Detect which cell encompasses the target text, then output its (x, y) center coordinate. 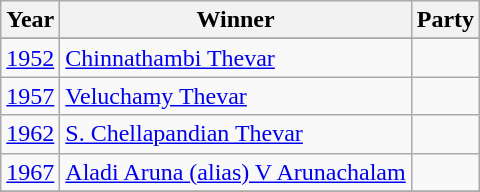
S. Chellapandian Thevar (236, 134)
1957 (30, 96)
Year (30, 20)
1967 (30, 172)
Party (445, 20)
Veluchamy Thevar (236, 96)
Chinnathambi Thevar (236, 58)
1962 (30, 134)
Aladi Aruna (alias) V Arunachalam (236, 172)
Winner (236, 20)
1952 (30, 58)
